Provide the [X, Y] coordinate of the cell's center where the given text is located.  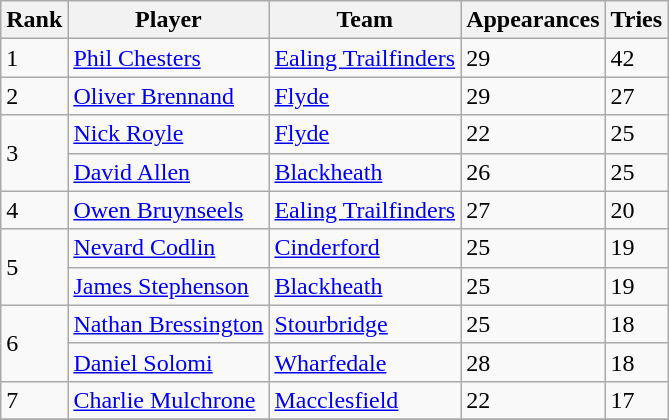
2 [34, 96]
Tries [636, 20]
Nick Royle [168, 134]
David Allen [168, 172]
4 [34, 210]
Nevard Codlin [168, 248]
Charlie Mulchrone [168, 400]
Cinderford [365, 248]
26 [533, 172]
Team [365, 20]
7 [34, 400]
17 [636, 400]
Phil Chesters [168, 58]
6 [34, 343]
Appearances [533, 20]
3 [34, 153]
1 [34, 58]
Owen Bruynseels [168, 210]
5 [34, 267]
20 [636, 210]
Macclesfield [365, 400]
Wharfedale [365, 362]
Stourbridge [365, 324]
Daniel Solomi [168, 362]
James Stephenson [168, 286]
Player [168, 20]
Nathan Bressington [168, 324]
Oliver Brennand [168, 96]
42 [636, 58]
Rank [34, 20]
28 [533, 362]
